Locate the cell with the specified text and output its (X, Y) center coordinate. 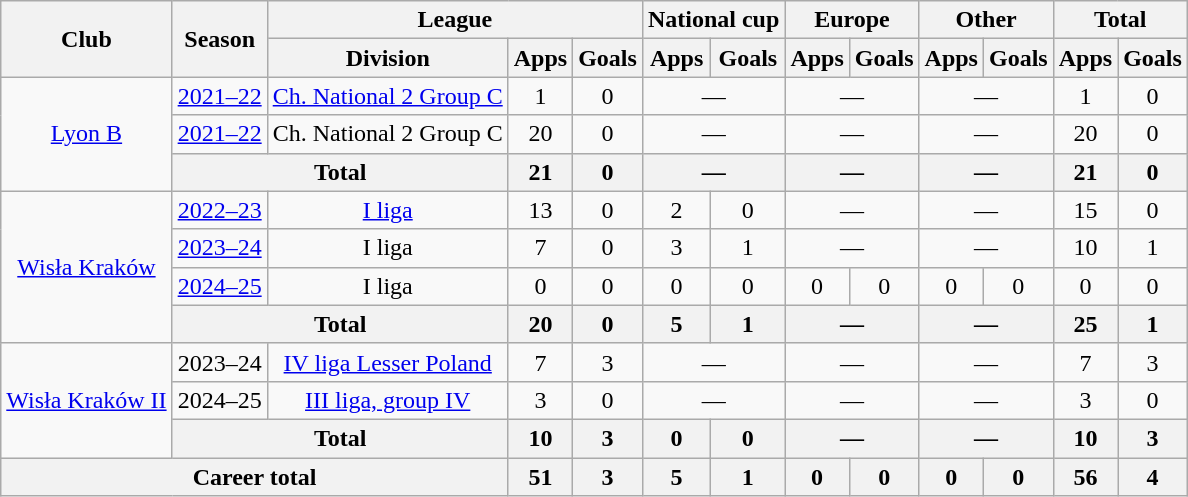
National cup (713, 20)
25 (1085, 324)
Wisła Kraków II (86, 400)
56 (1085, 477)
51 (540, 477)
Club (86, 39)
IV liga Lesser Poland (388, 362)
Other (986, 20)
Division (388, 58)
Season (220, 39)
15 (1085, 210)
2022–23 (220, 210)
Career total (254, 477)
4 (1153, 477)
Lyon B (86, 134)
Wisła Kraków (86, 267)
2 (676, 210)
III liga, group IV (388, 400)
League (454, 20)
Europe (852, 20)
13 (540, 210)
